Find where the given text appears and provide that cell's center as (X, Y) coordinate. 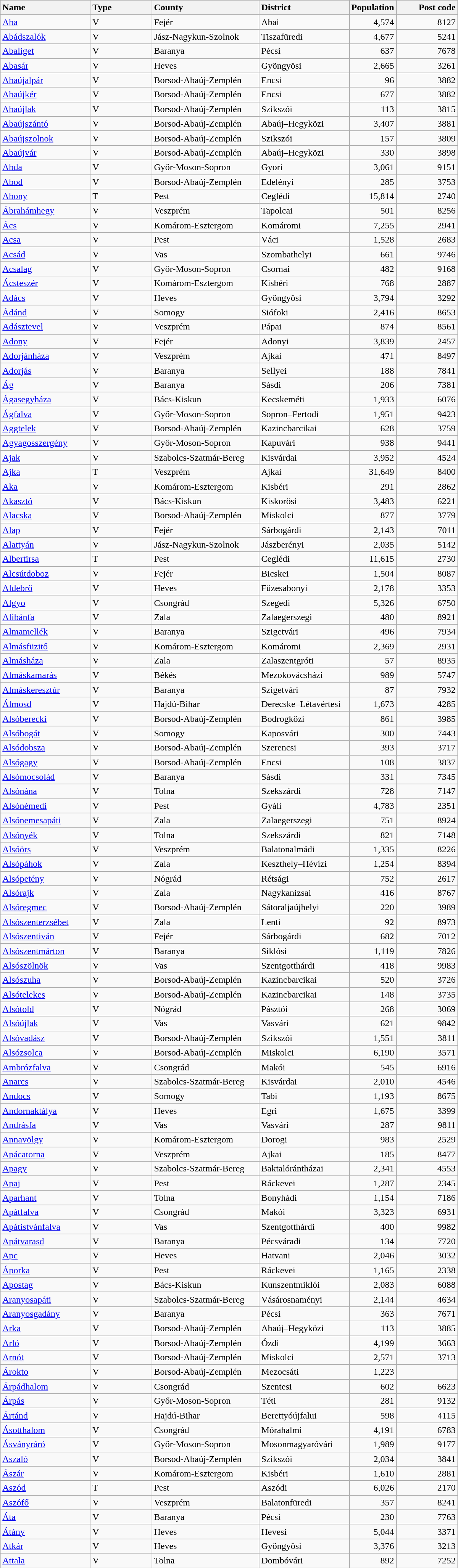
7720 (427, 1241)
861 (373, 719)
5,326 (373, 602)
Bicskei (304, 574)
Aszódi (304, 1488)
185 (373, 1154)
Ártánd (45, 1415)
Alsódobsza (45, 748)
1,287 (373, 1183)
4115 (427, 1415)
3,376 (373, 1546)
Abaújkér (45, 95)
2,046 (373, 1256)
Jászberényi (304, 545)
4634 (427, 1299)
4,199 (373, 1343)
Adorjánháza (45, 356)
Ajka (45, 472)
Andocs (45, 1096)
8256 (427, 211)
Hatvani (304, 1256)
Akasztó (45, 501)
Aszófő (45, 1502)
Alsószuha (45, 980)
4,191 (373, 1430)
2,144 (373, 1299)
Alsóregmec (45, 908)
Adony (45, 341)
Dombóvári (304, 1560)
Adásztevel (45, 327)
Almáskeresztúr (45, 690)
Ajak (45, 458)
Alattyán (45, 545)
598 (373, 1415)
2862 (427, 487)
Kecskeméti (304, 399)
3571 (427, 1052)
Abaújszántó (45, 124)
3,794 (373, 298)
2,178 (373, 588)
Alsóörs (45, 849)
Balatonalmádi (304, 849)
9842 (427, 1023)
Ambrózfalva (45, 1067)
3881 (427, 124)
1,673 (373, 704)
108 (373, 762)
416 (373, 893)
Abaújszolnok (45, 138)
2351 (427, 806)
Tabi (304, 1096)
4,783 (373, 806)
6750 (427, 602)
677 (373, 95)
3,483 (373, 501)
4546 (427, 1081)
2617 (427, 878)
357 (373, 1502)
Abaliget (45, 51)
Aldebrő (45, 588)
9423 (427, 414)
8921 (427, 617)
Abasár (45, 66)
3811 (427, 1038)
Alacska (45, 516)
7252 (427, 1560)
4,677 (373, 37)
8497 (427, 356)
57 (373, 661)
1,223 (373, 1372)
3726 (427, 980)
Aranyosapáti (45, 1299)
6221 (427, 501)
Alsószölnök (45, 966)
2,143 (373, 530)
7,255 (373, 225)
3837 (427, 762)
2457 (427, 341)
8394 (427, 864)
Abaújalpár (45, 80)
363 (373, 1314)
281 (373, 1401)
300 (373, 733)
3,407 (373, 124)
Alap (45, 530)
3,839 (373, 341)
Aszaló (45, 1459)
Tapolcai (304, 211)
2,341 (373, 1169)
1,610 (373, 1473)
Apaj (45, 1183)
3292 (427, 298)
Ács (45, 225)
3985 (427, 719)
7147 (427, 791)
Téti (304, 1401)
3069 (427, 1009)
3,061 (373, 167)
874 (373, 327)
Ágfalva (45, 414)
602 (373, 1386)
92 (373, 922)
Acsa (45, 240)
Abod (45, 182)
Alsószentiván (45, 937)
1,119 (373, 951)
Zalaszentgróti (304, 661)
Sátoraljaújhelyi (304, 908)
Keszthely–Hévízi (304, 864)
628 (373, 429)
Alsógagy (45, 762)
7678 (427, 51)
Vásárosnaményi (304, 1299)
Ábrahámhegy (45, 211)
Sopron–Fertodi (304, 414)
2,010 (373, 1081)
Apc (45, 1256)
393 (373, 748)
148 (373, 994)
Váci (304, 240)
Alsótelekes (45, 994)
Aparhant (45, 1198)
Adonyi (304, 341)
Aranyosgadány (45, 1314)
Egri (304, 1111)
752 (373, 878)
1,989 (373, 1444)
3032 (427, 1256)
Alsónyék (45, 835)
9746 (427, 254)
480 (373, 617)
6916 (427, 1067)
989 (373, 675)
Pécsváradi (304, 1241)
682 (373, 937)
2,665 (373, 66)
3735 (427, 994)
7381 (427, 385)
Ászár (45, 1473)
4285 (427, 704)
Abda (45, 167)
Füzesabonyi (304, 588)
6931 (427, 1212)
Áporka (45, 1270)
8935 (427, 661)
9151 (427, 167)
1,951 (373, 414)
Alsóberecki (45, 719)
Aggtelek (45, 429)
Alsómocsolád (45, 777)
Kaposvári (304, 733)
Ágasegyháza (45, 399)
1,254 (373, 864)
3,323 (373, 1212)
6,190 (373, 1052)
2,369 (373, 646)
3779 (427, 516)
206 (373, 385)
291 (373, 487)
2931 (427, 646)
5,044 (373, 1531)
Ádánd (45, 312)
9168 (427, 269)
220 (373, 908)
751 (373, 820)
520 (373, 980)
Berettyóújfalui (304, 1415)
2170 (427, 1488)
2529 (427, 1140)
621 (373, 1023)
8127 (427, 22)
545 (373, 1067)
3753 (427, 182)
8400 (427, 472)
Szombathelyi (304, 254)
Algyo (45, 602)
Alcsútdoboz (45, 574)
9982 (427, 1227)
Arló (45, 1343)
Békés (205, 675)
Pásztói (304, 1009)
Alsószenterzsébet (45, 922)
400 (373, 1227)
Pápai (304, 327)
8241 (427, 1502)
7345 (427, 777)
Adorjás (45, 370)
Kiskorösi (304, 501)
Bodrogközi (304, 719)
1,335 (373, 849)
1,165 (373, 1270)
Alsózsolca (45, 1052)
Dorogi (304, 1140)
8087 (427, 574)
Alsónémedi (45, 806)
482 (373, 269)
Gyáli (304, 806)
7932 (427, 690)
3989 (427, 908)
7011 (427, 530)
Andrásfa (45, 1125)
Nagykanizsai (304, 893)
Aka (45, 487)
Hevesi (304, 1531)
Aszód (45, 1488)
7934 (427, 631)
Aba (45, 22)
31,649 (373, 472)
Anarcs (45, 1081)
87 (373, 690)
3399 (427, 1111)
1,675 (373, 1111)
5142 (427, 545)
2683 (427, 240)
6076 (427, 399)
Tiszafüredi (304, 37)
8675 (427, 1096)
Arka (45, 1328)
96 (373, 80)
Adács (45, 298)
501 (373, 211)
Szegedi (304, 602)
983 (373, 1140)
15,814 (373, 196)
3809 (427, 138)
230 (373, 1517)
3841 (427, 1459)
Alsóújlak (45, 1023)
Almásfüzitő (45, 646)
768 (373, 283)
2941 (427, 225)
6623 (427, 1386)
8226 (427, 849)
3,952 (373, 458)
2887 (427, 283)
Post code (427, 8)
Arnót (45, 1358)
Apagy (45, 1169)
9983 (427, 966)
3885 (427, 1328)
877 (373, 516)
Gyori (304, 167)
3717 (427, 748)
3815 (427, 109)
Baktalórántházai (304, 1169)
Abony (45, 196)
Ásványráró (45, 1444)
3353 (427, 588)
3663 (427, 1343)
Siófoki (304, 312)
8653 (427, 312)
661 (373, 254)
7148 (427, 835)
Ág (45, 385)
Árokto (45, 1372)
Sellyei (304, 370)
Ásotthalom (45, 1430)
Alsónemesapáti (45, 820)
4553 (427, 1169)
6783 (427, 1430)
Apátistvánfalva (45, 1227)
7443 (427, 733)
Abádszalók (45, 37)
331 (373, 777)
6088 (427, 1285)
1,193 (373, 1096)
7186 (427, 1198)
7841 (427, 370)
Apostag (45, 1285)
2,034 (373, 1459)
6,026 (373, 1488)
Name (45, 8)
285 (373, 182)
3371 (427, 1531)
9811 (427, 1125)
637 (373, 51)
Almáskamarás (45, 675)
Apátfalva (45, 1212)
3713 (427, 1358)
Albertirsa (45, 559)
8973 (427, 922)
1,551 (373, 1038)
7763 (427, 1517)
8767 (427, 893)
Almásháza (45, 661)
1,504 (373, 574)
Szerencsi (304, 748)
Alsópetény (45, 878)
7012 (427, 937)
9441 (427, 443)
2,416 (373, 312)
Alibánfa (45, 617)
Ácsteszér (45, 283)
Alsószentmárton (45, 951)
Annavölgy (45, 1140)
Apátvarasd (45, 1241)
Kunszentmiklói (304, 1285)
Andornaktálya (45, 1111)
8561 (427, 327)
Alsónána (45, 791)
Acsád (45, 254)
Siklósi (304, 951)
11,615 (373, 559)
892 (373, 1560)
Alsótold (45, 1009)
Edelényi (304, 182)
Áta (45, 1517)
287 (373, 1125)
Type (121, 8)
5241 (427, 37)
Derecske–Létavértesi (304, 704)
Alsórajk (45, 893)
2730 (427, 559)
9132 (427, 1401)
3261 (427, 66)
3213 (427, 1546)
Mórahalmi (304, 1430)
Csornai (304, 269)
8924 (427, 820)
1,154 (373, 1198)
Population (373, 8)
Mezocsáti (304, 1372)
Lenti (304, 922)
330 (373, 153)
2345 (427, 1183)
Abai (304, 22)
Bonyhádi (304, 1198)
Átány (45, 1531)
157 (373, 138)
Agyagosszergény (45, 443)
3898 (427, 153)
Balatonfüredi (304, 1502)
Árpádhalom (45, 1386)
268 (373, 1009)
Mezokovácsházi (304, 675)
Álmosd (45, 704)
8477 (427, 1154)
Attala (45, 1560)
2338 (427, 1270)
5747 (427, 675)
Apácatorna (45, 1154)
1,933 (373, 399)
3759 (427, 429)
7671 (427, 1314)
Mosonmagyaróvári (304, 1444)
Alsópáhok (45, 864)
728 (373, 791)
Alsóvadász (45, 1038)
County (205, 8)
418 (373, 966)
9177 (427, 1444)
2,083 (373, 1285)
496 (373, 631)
4,574 (373, 22)
Acsalag (45, 269)
Atkár (45, 1546)
Szentesi (304, 1386)
Abaújvár (45, 153)
471 (373, 356)
Alsóbogát (45, 733)
1,528 (373, 240)
188 (373, 370)
Ózdi (304, 1343)
Rétsági (304, 878)
2740 (427, 196)
Almamellék (45, 631)
Abaújlak (45, 109)
2881 (427, 1473)
District (304, 8)
134 (373, 1241)
2,571 (373, 1358)
Kapuvári (304, 443)
7826 (427, 951)
2,035 (373, 545)
4524 (427, 458)
821 (373, 835)
938 (373, 443)
Árpás (45, 1401)
